Pinpoint the cell where the given text exists, returning its [X, Y] midpoint coordinate. 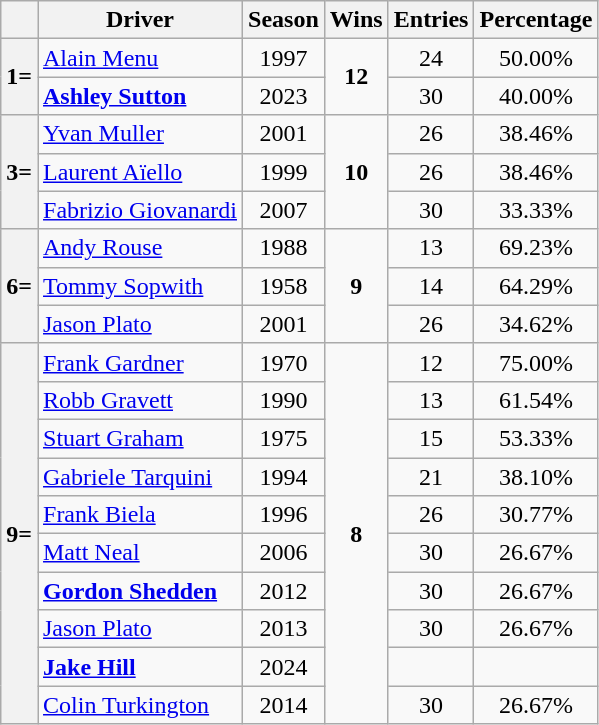
1958 [284, 286]
15 [431, 438]
Frank Gardner [140, 362]
21 [431, 477]
1990 [284, 400]
Andy Rouse [140, 248]
Frank Biela [140, 515]
Stuart Graham [140, 438]
38.10% [536, 477]
Fabrizio Giovanardi [140, 210]
Colin Turkington [140, 705]
Gordon Shedden [140, 591]
1975 [284, 438]
Gabriele Tarquini [140, 477]
Wins [356, 20]
40.00% [536, 96]
9 [356, 286]
2014 [284, 705]
1= [20, 77]
Percentage [536, 20]
Robb Gravett [140, 400]
50.00% [536, 58]
24 [431, 58]
Yvan Muller [140, 134]
9= [20, 534]
34.62% [536, 324]
30.77% [536, 515]
Ashley Sutton [140, 96]
61.54% [536, 400]
10 [356, 172]
75.00% [536, 362]
69.23% [536, 248]
1988 [284, 248]
1997 [284, 58]
1999 [284, 172]
Driver [140, 20]
2013 [284, 629]
2006 [284, 553]
8 [356, 534]
33.33% [536, 210]
1994 [284, 477]
2012 [284, 591]
3= [20, 172]
Tommy Sopwith [140, 286]
1970 [284, 362]
2024 [284, 667]
64.29% [536, 286]
Jake Hill [140, 667]
6= [20, 286]
Matt Neal [140, 553]
Laurent Aïello [140, 172]
2007 [284, 210]
Season [284, 20]
53.33% [536, 438]
Entries [431, 20]
1996 [284, 515]
14 [431, 286]
2023 [284, 96]
Alain Menu [140, 58]
